For the text-containing cell, return its midpoint in (X, Y) coordinate format. 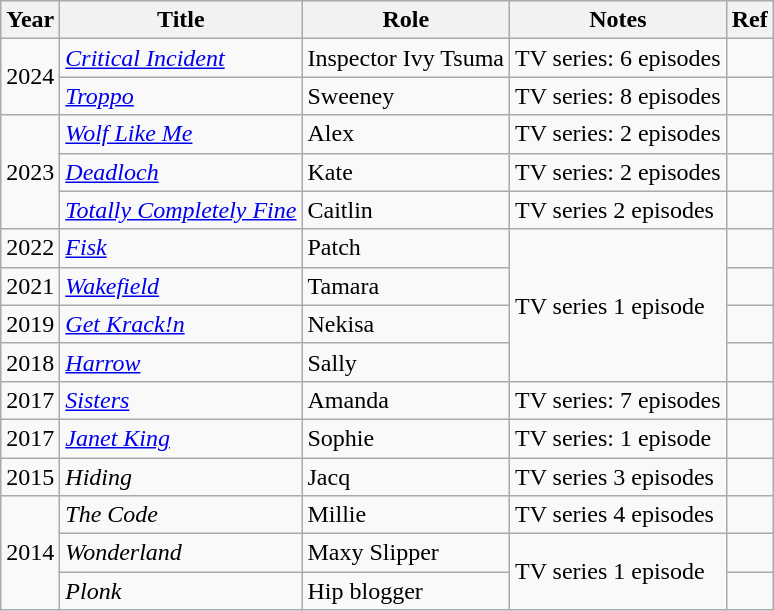
TV series 4 episodes (618, 515)
Millie (406, 515)
The Code (181, 515)
Sisters (181, 400)
Troppo (181, 96)
TV series: 8 episodes (618, 96)
Hiding (181, 477)
Amanda (406, 400)
TV series: 7 episodes (618, 400)
Hip blogger (406, 591)
Deadloch (181, 172)
Ref (750, 20)
Plonk (181, 591)
Critical Incident (181, 58)
Sophie (406, 438)
Totally Completely Fine (181, 210)
Nekisa (406, 324)
Alex (406, 134)
2019 (30, 324)
Wakefield (181, 286)
2021 (30, 286)
2023 (30, 172)
Janet King (181, 438)
2015 (30, 477)
Sweeney (406, 96)
TV series: 6 episodes (618, 58)
TV series 3 episodes (618, 477)
Inspector Ivy Tsuma (406, 58)
Fisk (181, 248)
2022 (30, 248)
2018 (30, 362)
Harrow (181, 362)
TV series 2 episodes (618, 210)
Patch (406, 248)
Role (406, 20)
Notes (618, 20)
Wonderland (181, 553)
Tamara (406, 286)
Year (30, 20)
TV series: 1 episode (618, 438)
2024 (30, 77)
Wolf Like Me (181, 134)
Get Krack!n (181, 324)
Sally (406, 362)
Maxy Slipper (406, 553)
Caitlin (406, 210)
Kate (406, 172)
Title (181, 20)
2014 (30, 553)
Jacq (406, 477)
